Scan for the cell matching the given text and deliver its (x, y) coordinate at center. 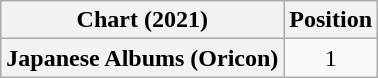
Position (331, 20)
Japanese Albums (Oricon) (142, 58)
1 (331, 58)
Chart (2021) (142, 20)
